Capture the cell that displays the provided text and extract its [x, y] central coordinate. 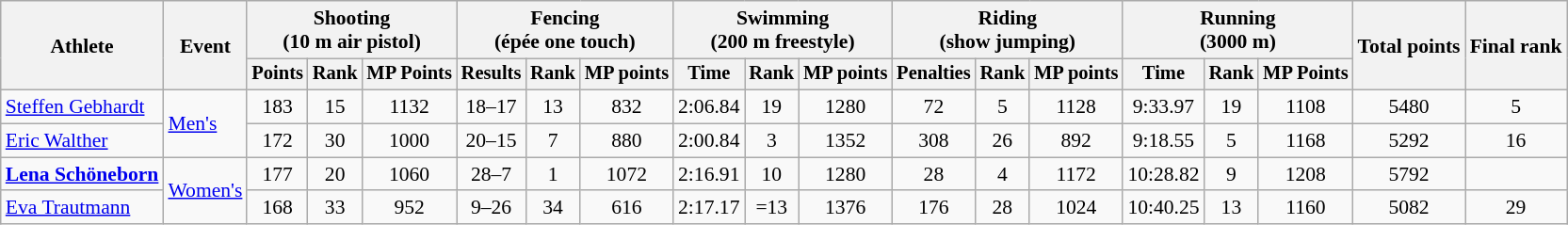
1060 [409, 174]
33 [335, 208]
9:33.97 [1163, 107]
10:28.82 [1163, 174]
16 [1516, 141]
176 [933, 208]
18–17 [492, 107]
832 [627, 107]
10 [771, 174]
9–26 [492, 208]
Women's [205, 190]
Men's [205, 124]
Athlete [83, 45]
Shooting(10 m air pistol) [351, 30]
5792 [1409, 174]
1132 [409, 107]
1000 [409, 141]
177 [277, 174]
Steffen Gebhardt [83, 107]
9 [1232, 174]
20–15 [492, 141]
Event [205, 45]
1376 [846, 208]
26 [1003, 141]
Running(3000 m) [1237, 30]
172 [277, 141]
15 [335, 107]
1024 [1075, 208]
9:18.55 [1163, 141]
=13 [771, 208]
2:00.84 [708, 141]
2:17.17 [708, 208]
880 [627, 141]
1168 [1305, 141]
2:06.84 [708, 107]
Riding(show jumping) [1008, 30]
1352 [846, 141]
30 [335, 141]
168 [277, 208]
1 [553, 174]
4 [1003, 174]
952 [409, 208]
2:16.91 [708, 174]
1208 [1305, 174]
1128 [1075, 107]
Swimming(200 m freestyle) [783, 30]
1160 [1305, 208]
616 [627, 208]
Results [492, 74]
7 [553, 141]
1172 [1075, 174]
72 [933, 107]
183 [277, 107]
10:40.25 [1163, 208]
Eric Walther [83, 141]
20 [335, 174]
Eva Trautmann [83, 208]
34 [553, 208]
Total points [1409, 45]
308 [933, 141]
Fencing(épée one touch) [565, 30]
5082 [1409, 208]
29 [1516, 208]
892 [1075, 141]
Lena Schöneborn [83, 174]
1072 [627, 174]
Points [277, 74]
28–7 [492, 174]
Final rank [1516, 45]
3 [771, 141]
5292 [1409, 141]
1108 [1305, 107]
5480 [1409, 107]
Penalties [933, 74]
